Pinpoint the cell where the given text exists, returning its (X, Y) midpoint coordinate. 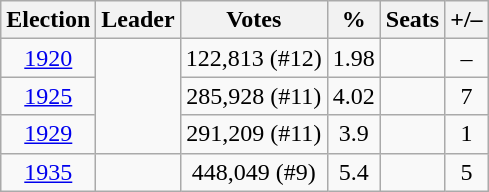
122,813 (#12) (254, 58)
1920 (48, 58)
448,049 (#9) (254, 172)
+/– (466, 20)
3.9 (354, 134)
1 (466, 134)
5 (466, 172)
7 (466, 96)
291,209 (#11) (254, 134)
1929 (48, 134)
– (466, 58)
1.98 (354, 58)
Leader (138, 20)
Election (48, 20)
% (354, 20)
1925 (48, 96)
5.4 (354, 172)
Votes (254, 20)
Seats (412, 20)
1935 (48, 172)
285,928 (#11) (254, 96)
4.02 (354, 96)
